For the text-containing cell, return its midpoint in [x, y] coordinate format. 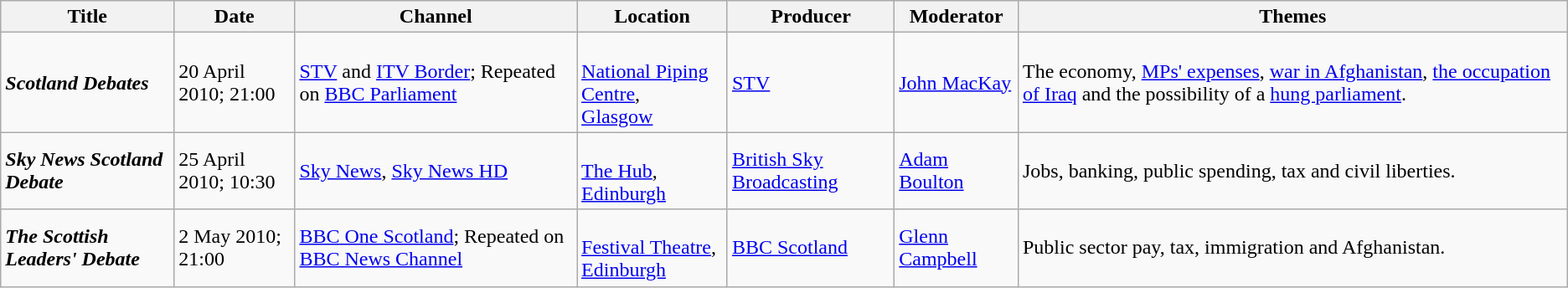
Glenn Campbell [957, 248]
Jobs, banking, public spending, tax and civil liberties. [1292, 171]
STV [811, 82]
Location [652, 17]
25 April 2010; 10:30 [235, 171]
Themes [1292, 17]
The Scottish Leaders' Debate [87, 248]
Title [87, 17]
Date [235, 17]
Adam Boulton [957, 171]
BBC Scotland [811, 248]
STV and ITV Border; Repeated on BBC Parliament [436, 82]
John MacKay [957, 82]
Producer [811, 17]
Sky News Scotland Debate [87, 171]
20 April 2010; 21:00 [235, 82]
BBC One Scotland; Repeated on BBC News Channel [436, 248]
2 May 2010; 21:00 [235, 248]
The economy, MPs' expenses, war in Afghanistan, the occupation of Iraq and the possibility of a hung parliament. [1292, 82]
The Hub, Edinburgh [652, 171]
Festival Theatre,Edinburgh [652, 248]
British Sky Broadcasting [811, 171]
Sky News, Sky News HD [436, 171]
Channel [436, 17]
Scotland Debates [87, 82]
Moderator [957, 17]
National Piping Centre,Glasgow [652, 82]
Public sector pay, tax, immigration and Afghanistan. [1292, 248]
